Provide the [X, Y] coordinate of the cell's center where the given text is located.  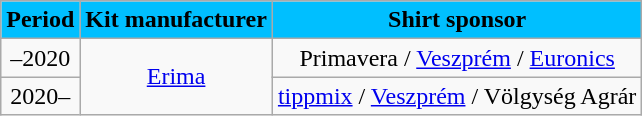
Kit manufacturer [176, 20]
2020– [40, 96]
Period [40, 20]
Primavera / Veszprém / Euronics [456, 58]
–2020 [40, 58]
Shirt sponsor [456, 20]
Erima [176, 77]
tippmix / Veszprém / Völgység Agrár [456, 96]
